Return [X, Y] of the center of cell containing provided text 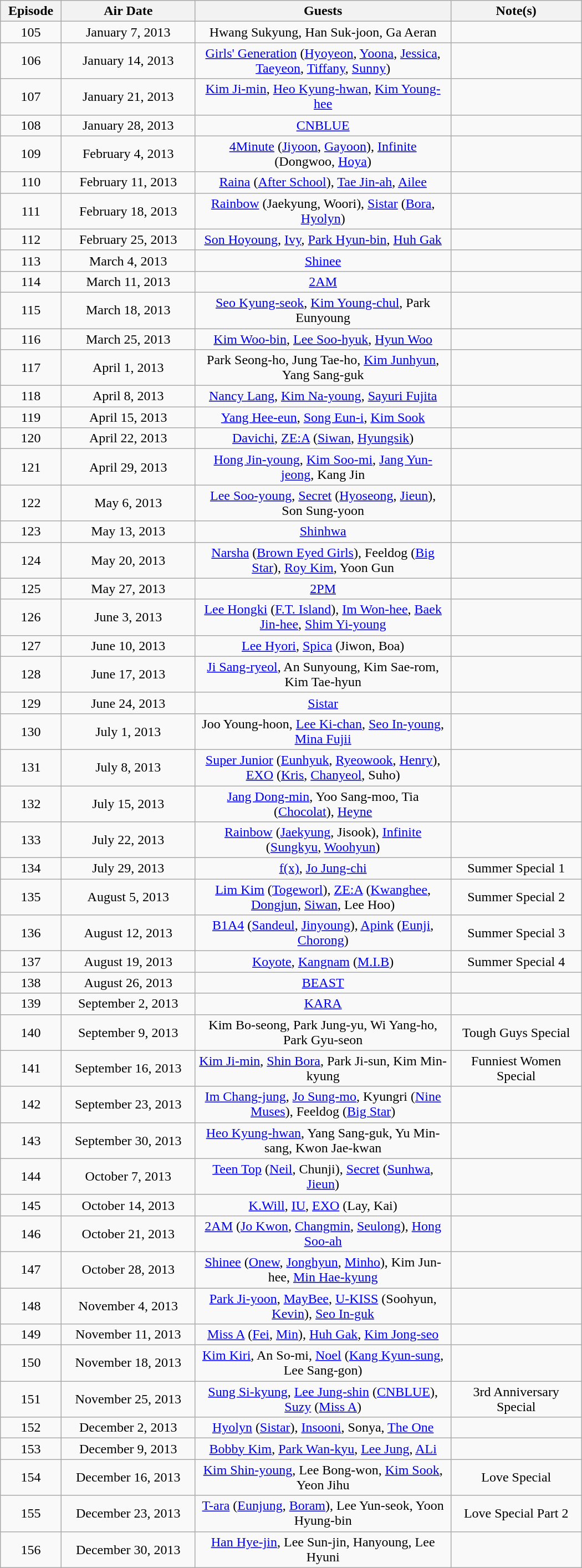
September 2, 2013 [128, 1004]
August 19, 2013 [128, 962]
Kim Woo-bin, Lee Soo-hyuk, Hyun Woo [323, 339]
2AM (Jo Kwon, Changmin, Seulong), Hong Soo-ah [323, 1234]
December 23, 2013 [128, 1513]
Koyote, Kangnam (M.I.B) [323, 962]
November 18, 2013 [128, 1363]
Kim Kiri, An So-mi, Noel (Kang Kyun-sung, Lee Sang-gon) [323, 1363]
December 2, 2013 [128, 1428]
December 16, 2013 [128, 1478]
132 [31, 804]
January 7, 2013 [128, 32]
November 11, 2013 [128, 1335]
December 30, 2013 [128, 1550]
135 [31, 897]
August 5, 2013 [128, 897]
109 [31, 154]
January 14, 2013 [128, 61]
Im Chang-jung, Jo Sung-mo, Kyungri (Nine Muses), Feeldog (Big Star) [323, 1104]
July 22, 2013 [128, 840]
Park Seong-ho, Jung Tae-ho, Kim Junhyun, Yang Sang-guk [323, 368]
September 23, 2013 [128, 1104]
August 26, 2013 [128, 983]
Park Ji-yoon, MayBee, U-KISS (Soohyun, Kevin), Seo In-guk [323, 1306]
June 17, 2013 [128, 674]
121 [31, 467]
105 [31, 32]
Hwang Sukyung, Han Suk-joon, Ga Aeran [323, 32]
December 9, 2013 [128, 1449]
f(x), Jo Jung-chi [323, 869]
107 [31, 96]
Miss A (Fei, Min), Huh Gak, Kim Jong-seo [323, 1335]
Girls' Generation (Hyoyeon, Yoona, Jessica, Taeyeon, Tiffany, Sunny) [323, 61]
Summer Special 1 [516, 869]
K.Will, IU, EXO (Lay, Kai) [323, 1205]
126 [31, 617]
June 10, 2013 [128, 646]
October 14, 2013 [128, 1205]
November 4, 2013 [128, 1306]
Lee Soo-young, Secret (Hyoseong, Jieun), Son Sung-yoon [323, 503]
Lim Kim (Togeworl), ZE:A (Kwanghee, Dongjun, Siwan, Lee Hoo) [323, 897]
153 [31, 1449]
148 [31, 1306]
152 [31, 1428]
Han Hye-jin, Lee Sun-jin, Hanyoung, Lee Hyuni [323, 1550]
July 8, 2013 [128, 767]
115 [31, 310]
June 24, 2013 [128, 703]
123 [31, 532]
119 [31, 417]
124 [31, 560]
Kim Shin-young, Lee Bong-won, Kim Sook, Yeon Jihu [323, 1478]
May 27, 2013 [128, 589]
150 [31, 1363]
108 [31, 125]
133 [31, 840]
112 [31, 239]
September 16, 2013 [128, 1069]
118 [31, 396]
4Minute (Jiyoon, Gayoon), Infinite (Dongwoo, Hoya) [323, 154]
April 1, 2013 [128, 368]
August 12, 2013 [128, 933]
Shinee [323, 261]
May 20, 2013 [128, 560]
Note(s) [516, 11]
Heo Kyung-hwan, Yang Sang-guk, Yu Min-sang, Kwon Jae-kwan [323, 1141]
July 15, 2013 [128, 804]
125 [31, 589]
June 3, 2013 [128, 617]
Raina (After School), Tae Jin-ah, Ailee [323, 182]
116 [31, 339]
Kim Ji-min, Shin Bora, Park Ji-sun, Kim Min-kyung [323, 1069]
130 [31, 732]
October 21, 2013 [128, 1234]
July 29, 2013 [128, 869]
April 8, 2013 [128, 396]
Super Junior (Eunhyuk, Ryeowook, Henry), EXO (Kris, Chanyeol, Suho) [323, 767]
CNBLUE [323, 125]
3rd Anniversary Special [516, 1399]
Tough Guys Special [516, 1032]
September 30, 2013 [128, 1141]
146 [31, 1234]
Nancy Lang, Kim Na-young, Sayuri Fujita [323, 396]
KARA [323, 1004]
139 [31, 1004]
137 [31, 962]
136 [31, 933]
May 6, 2013 [128, 503]
Love Special [516, 1478]
Son Hoyoung, Ivy, Park Hyun-bin, Huh Gak [323, 239]
January 28, 2013 [128, 125]
Rainbow (Jaekyung, Jisook), Infinite (Sungkyu, Woohyun) [323, 840]
Hong Jin-young, Kim Soo-mi, Jang Yun-jeong, Kang Jin [323, 467]
Summer Special 4 [516, 962]
127 [31, 646]
117 [31, 368]
Summer Special 2 [516, 897]
March 11, 2013 [128, 282]
138 [31, 983]
February 4, 2013 [128, 154]
106 [31, 61]
Lee Hongki (F.T. Island), Im Won-hee, Baek Jin-hee, Shim Yi-young [323, 617]
143 [31, 1141]
Ji Sang-ryeol, An Sunyoung, Kim Sae-rom, Kim Tae-hyun [323, 674]
January 21, 2013 [128, 96]
134 [31, 869]
October 28, 2013 [128, 1269]
Seo Kyung-seok, Kim Young-chul, Park Eunyoung [323, 310]
Bobby Kim, Park Wan-kyu, Lee Jung, ALi [323, 1449]
Teen Top (Neil, Chunji), Secret (Sunhwa, Jieun) [323, 1176]
February 18, 2013 [128, 211]
BEAST [323, 983]
154 [31, 1478]
155 [31, 1513]
November 25, 2013 [128, 1399]
110 [31, 182]
July 1, 2013 [128, 732]
113 [31, 261]
Yang Hee-eun, Song Eun-i, Kim Sook [323, 417]
120 [31, 438]
147 [31, 1269]
142 [31, 1104]
March 18, 2013 [128, 310]
Kim Ji-min, Heo Kyung-hwan, Kim Young-hee [323, 96]
Lee Hyori, Spica (Jiwon, Boa) [323, 646]
Sung Si-kyung, Lee Jung-shin (CNBLUE), Suzy (Miss A) [323, 1399]
Funniest Women Special [516, 1069]
156 [31, 1550]
Jang Dong-min, Yoo Sang-moo, Tia (Chocolat), Heyne [323, 804]
141 [31, 1069]
Hyolyn (Sistar), Insooni, Sonya, The One [323, 1428]
131 [31, 767]
B1A4 (Sandeul, Jinyoung), Apink (Eunji, Chorong) [323, 933]
Shinee (Onew, Jonghyun, Minho), Kim Jun-hee, Min Hae-kyung [323, 1269]
129 [31, 703]
111 [31, 211]
2PM [323, 589]
Davichi, ZE:A (Siwan, Hyungsik) [323, 438]
October 7, 2013 [128, 1176]
140 [31, 1032]
128 [31, 674]
Air Date [128, 11]
April 29, 2013 [128, 467]
February 25, 2013 [128, 239]
Love Special Part 2 [516, 1513]
149 [31, 1335]
Kim Bo-seong, Park Jung-yu, Wi Yang-ho, Park Gyu-seon [323, 1032]
March 4, 2013 [128, 261]
April 15, 2013 [128, 417]
Narsha (Brown Eyed Girls), Feeldog (Big Star), Roy Kim, Yoon Gun [323, 560]
Episode [31, 11]
February 11, 2013 [128, 182]
Sistar [323, 703]
144 [31, 1176]
Summer Special 3 [516, 933]
September 9, 2013 [128, 1032]
T-ara (Eunjung, Boram), Lee Yun-seok, Yoon Hyung-bin [323, 1513]
Joo Young-hoon, Lee Ki-chan, Seo In-young, Mina Fujii [323, 732]
March 25, 2013 [128, 339]
122 [31, 503]
Shinhwa [323, 532]
Guests [323, 11]
May 13, 2013 [128, 532]
Rainbow (Jaekyung, Woori), Sistar (Bora, Hyolyn) [323, 211]
2AM [323, 282]
145 [31, 1205]
114 [31, 282]
April 22, 2013 [128, 438]
151 [31, 1399]
